Capture the cell that displays the provided text and extract its [X, Y] central coordinate. 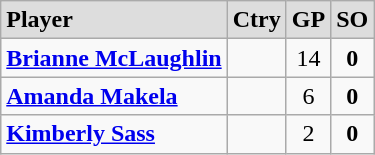
Brianne McLaughlin [114, 58]
SO [352, 20]
6 [308, 96]
Amanda Makela [114, 96]
Player [114, 20]
Ctry [256, 20]
GP [308, 20]
2 [308, 134]
14 [308, 58]
Kimberly Sass [114, 134]
